Find where the given text appears and provide that cell's center as (x, y) coordinate. 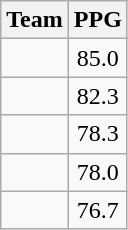
PPG (98, 20)
82.3 (98, 96)
76.7 (98, 210)
78.0 (98, 172)
Team (35, 20)
85.0 (98, 58)
78.3 (98, 134)
